Identify which cell holds the provided text, then report its (x, y) central coordinate. 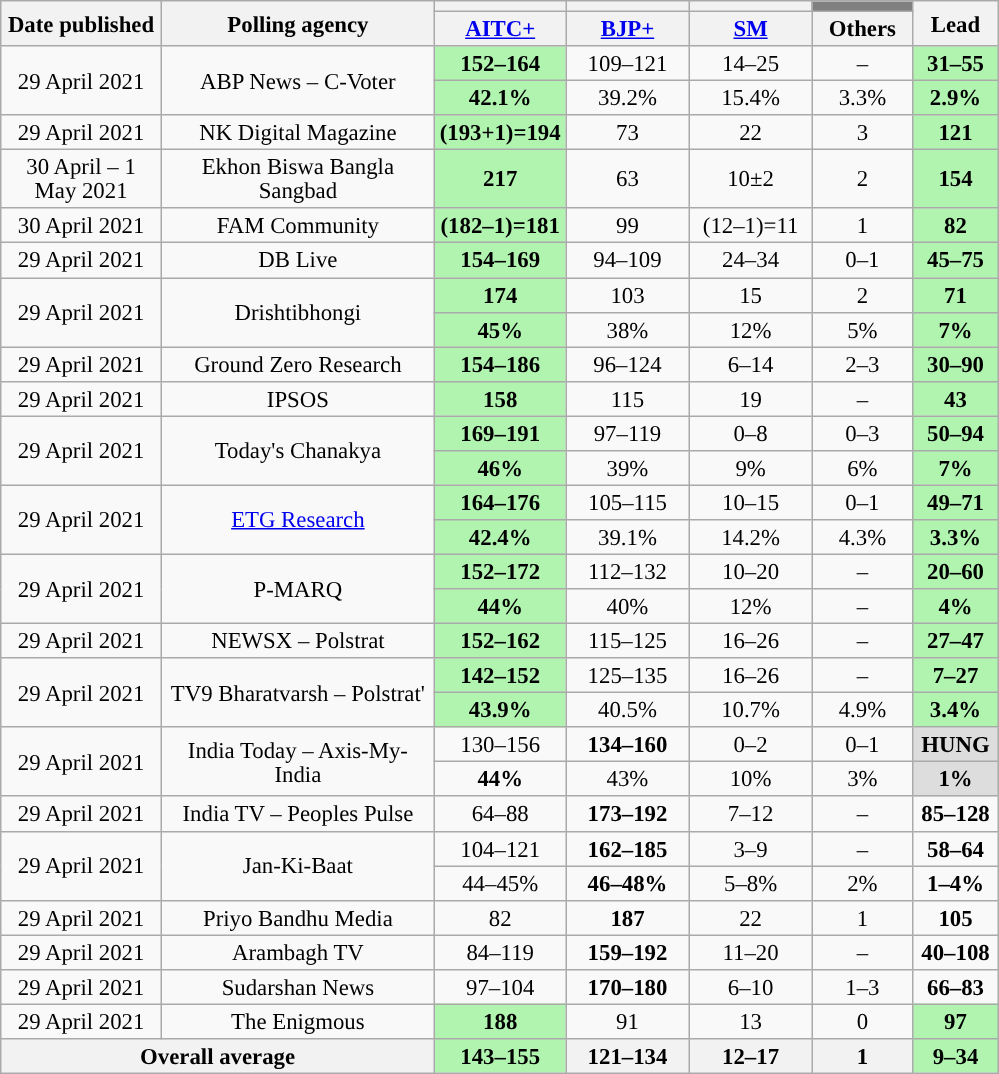
130–156 (500, 744)
44–45% (500, 884)
9–34 (956, 1056)
10–20 (750, 572)
169–191 (500, 434)
SM (750, 30)
9% (750, 468)
(182–1)=181 (500, 226)
P-MARQ (298, 588)
154–169 (500, 260)
188 (500, 1022)
4% (956, 606)
158 (500, 398)
12–17 (750, 1056)
173–192 (628, 814)
6–10 (750, 988)
3% (862, 780)
0 (862, 1022)
DB Live (298, 260)
Ground Zero Research (298, 364)
73 (628, 132)
39.1% (628, 538)
Others (862, 30)
2% (862, 884)
162–185 (628, 848)
121–134 (628, 1056)
170–180 (628, 988)
1% (956, 780)
105 (956, 918)
TV9 Bharatvarsh – Polstrat' (298, 692)
31–55 (956, 64)
10.7% (750, 710)
19 (750, 398)
14–25 (750, 64)
152–162 (500, 642)
NEWSX – Polstrat (298, 642)
58–64 (956, 848)
2.9% (956, 98)
Polling agency (298, 24)
64–88 (500, 814)
97–104 (500, 988)
Date published (82, 24)
103 (628, 296)
IPSOS (298, 398)
104–121 (500, 848)
66–83 (956, 988)
39% (628, 468)
Priyo Bandhu Media (298, 918)
109–121 (628, 64)
5–8% (750, 884)
0–2 (750, 744)
10±2 (750, 180)
BJP+ (628, 30)
105–115 (628, 502)
1–4% (956, 884)
40–108 (956, 952)
30–90 (956, 364)
India TV – Peoples Pulse (298, 814)
Lead (956, 24)
3.4% (956, 710)
71 (956, 296)
11–20 (750, 952)
154 (956, 180)
3 (862, 132)
10–15 (750, 502)
45% (500, 330)
50–94 (956, 434)
91 (628, 1022)
30 April – 1 May 2021 (82, 180)
97–119 (628, 434)
3–9 (750, 848)
10% (750, 780)
FAM Community (298, 226)
India Today – Axis-My-India (298, 762)
43 (956, 398)
99 (628, 226)
15 (750, 296)
45–75 (956, 260)
AITC+ (500, 30)
143–155 (500, 1056)
20–60 (956, 572)
Overall average (218, 1056)
HUNG (956, 744)
6–14 (750, 364)
152–172 (500, 572)
14.2% (750, 538)
46–48% (628, 884)
40.5% (628, 710)
46% (500, 468)
Jan-Ki-Baat (298, 866)
Arambagh TV (298, 952)
Sudarshan News (298, 988)
125–135 (628, 676)
43.9% (500, 710)
84–119 (500, 952)
42.4% (500, 538)
97 (956, 1022)
1–3 (862, 988)
115 (628, 398)
NK Digital Magazine (298, 132)
The Enigmous (298, 1022)
134–160 (628, 744)
154–186 (500, 364)
152–164 (500, 64)
115–125 (628, 642)
15.4% (750, 98)
0–8 (750, 434)
7–12 (750, 814)
24–34 (750, 260)
Drishtibhongi (298, 312)
96–124 (628, 364)
30 April 2021 (82, 226)
7–27 (956, 676)
27–47 (956, 642)
174 (500, 296)
39.2% (628, 98)
121 (956, 132)
217 (500, 180)
85–128 (956, 814)
ABP News – C-Voter (298, 80)
0–3 (862, 434)
49–71 (956, 502)
13 (750, 1022)
5% (862, 330)
(12–1)=11 (750, 226)
164–176 (500, 502)
94–109 (628, 260)
40% (628, 606)
Today's Chanakya (298, 450)
159–192 (628, 952)
42.1% (500, 98)
Ekhon Biswa Bangla Sangbad (298, 180)
43% (628, 780)
6% (862, 468)
ETG Research (298, 520)
2–3 (862, 364)
4.3% (862, 538)
142–152 (500, 676)
187 (628, 918)
(193+1)=194 (500, 132)
38% (628, 330)
4.9% (862, 710)
112–132 (628, 572)
63 (628, 180)
